Capture the cell that displays the provided text and extract its (X, Y) central coordinate. 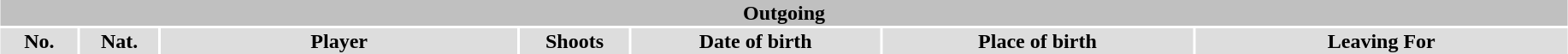
Leaving For (1382, 41)
Date of birth (755, 41)
Shoots (575, 41)
Player (339, 41)
Place of birth (1038, 41)
Nat. (120, 41)
Outgoing (783, 13)
No. (39, 41)
